Scan for the cell matching the given text and deliver its [X, Y] coordinate at center. 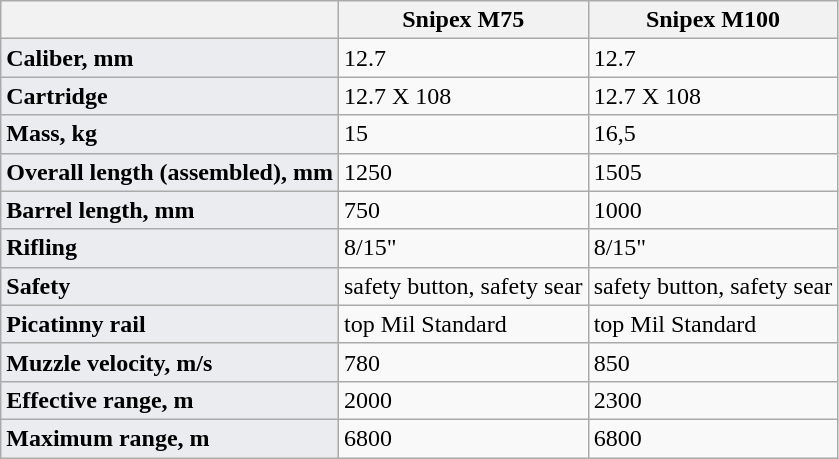
850 [713, 362]
16,5 [713, 134]
Mass, kg [170, 134]
Cartridge [170, 96]
Rifling [170, 248]
1505 [713, 172]
780 [463, 362]
1000 [713, 210]
Picatinny rail [170, 324]
2000 [463, 400]
Effective range, m [170, 400]
Maximum range, m [170, 438]
Muzzle velocity, m/s [170, 362]
2300 [713, 400]
1250 [463, 172]
Safety [170, 286]
Overall length (assembled), mm [170, 172]
Caliber, mm [170, 58]
750 [463, 210]
Snipex M75 [463, 20]
Snipex M100 [713, 20]
Barrel length, mm [170, 210]
15 [463, 134]
